Capture the cell that displays the provided text and extract its [x, y] central coordinate. 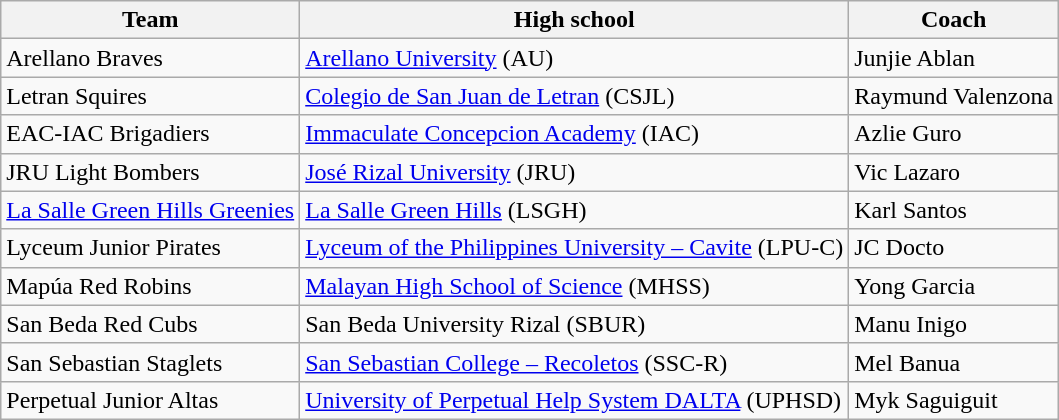
La Salle Green Hills Greenies [150, 210]
Raymund Valenzona [954, 96]
EAC-IAC Brigadiers [150, 134]
Junjie Ablan [954, 58]
Lyceum of the Philippines University – Cavite (LPU-C) [574, 248]
San Sebastian College – Recoletos (SSC-R) [574, 362]
Coach [954, 20]
Arellano University (AU) [574, 58]
University of Perpetual Help System DALTA (UPHSD) [574, 400]
Malayan High School of Science (MHSS) [574, 286]
Vic Lazaro [954, 172]
Manu Inigo [954, 324]
High school [574, 20]
San Beda Red Cubs [150, 324]
Perpetual Junior Altas [150, 400]
Lyceum Junior Pirates [150, 248]
JRU Light Bombers [150, 172]
Mel Banua [954, 362]
Karl Santos [954, 210]
Immaculate Concepcion Academy (IAC) [574, 134]
Arellano Braves [150, 58]
San Sebastian Staglets [150, 362]
Yong Garcia [954, 286]
José Rizal University (JRU) [574, 172]
Azlie Guro [954, 134]
Team [150, 20]
Myk Saguiguit [954, 400]
La Salle Green Hills (LSGH) [574, 210]
Letran Squires [150, 96]
Mapúa Red Robins [150, 286]
JC Docto [954, 248]
Colegio de San Juan de Letran (CSJL) [574, 96]
San Beda University Rizal (SBUR) [574, 324]
